Capture the cell that displays the provided text and extract its (x, y) central coordinate. 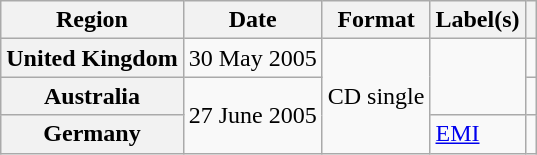
Australia (92, 96)
United Kingdom (92, 58)
EMI (478, 134)
27 June 2005 (252, 115)
Region (92, 20)
CD single (376, 96)
Label(s) (478, 20)
Date (252, 20)
Germany (92, 134)
30 May 2005 (252, 58)
Format (376, 20)
